Extract the (x, y) coordinate from the center of the cell holding the provided text.  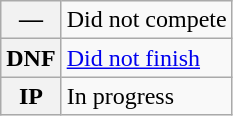
DNF (31, 58)
In progress (146, 96)
IP (31, 96)
Did not compete (146, 20)
Did not finish (146, 58)
— (31, 20)
